Capture the cell that displays the provided text and extract its [x, y] central coordinate. 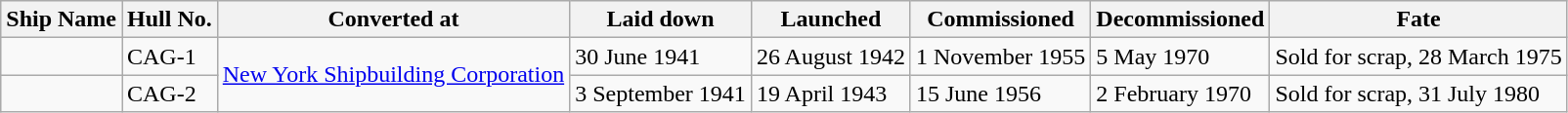
Sold for scrap, 31 July 1980 [1418, 94]
Laid down [661, 19]
Decommissioned [1181, 19]
26 August 1942 [831, 56]
Fate [1418, 19]
19 April 1943 [831, 94]
CAG-2 [169, 94]
2 February 1970 [1181, 94]
1 November 1955 [1000, 56]
Commissioned [1000, 19]
Hull No. [169, 19]
Sold for scrap, 28 March 1975 [1418, 56]
3 September 1941 [661, 94]
30 June 1941 [661, 56]
Launched [831, 19]
Ship Name [62, 19]
15 June 1956 [1000, 94]
CAG-1 [169, 56]
New York Shipbuilding Corporation [393, 75]
Converted at [393, 19]
5 May 1970 [1181, 56]
